For the text-containing cell, return its midpoint in [x, y] coordinate format. 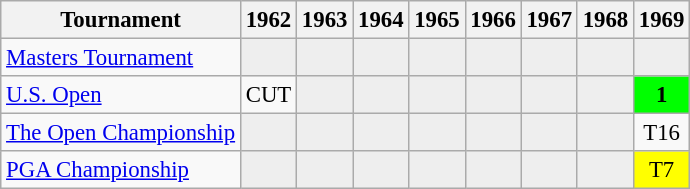
1962 [268, 20]
1967 [549, 20]
1968 [605, 20]
1 [661, 95]
T16 [661, 133]
CUT [268, 95]
1963 [325, 20]
Tournament [121, 20]
The Open Championship [121, 133]
1969 [661, 20]
U.S. Open [121, 95]
1964 [381, 20]
T7 [661, 170]
Masters Tournament [121, 58]
PGA Championship [121, 170]
1966 [493, 20]
1965 [437, 20]
